Detect which cell encompasses the target text, then output its (x, y) center coordinate. 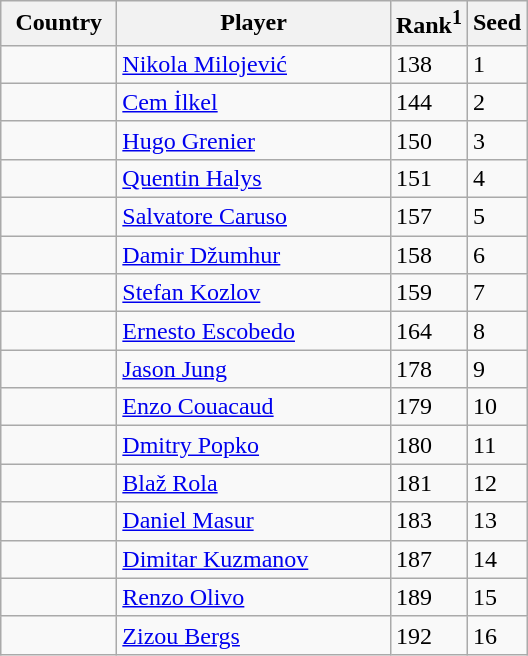
157 (428, 217)
Hugo Grenier (254, 140)
Salvatore Caruso (254, 217)
Daniel Masur (254, 521)
Ernesto Escobedo (254, 331)
Zizou Bergs (254, 635)
Stefan Kozlov (254, 293)
Renzo Olivo (254, 597)
4 (496, 178)
189 (428, 597)
6 (496, 255)
180 (428, 445)
Dmitry Popko (254, 445)
Player (254, 24)
Nikola Milojević (254, 64)
159 (428, 293)
8 (496, 331)
Jason Jung (254, 369)
Quentin Halys (254, 178)
Dimitar Kuzmanov (254, 559)
13 (496, 521)
1 (496, 64)
12 (496, 483)
138 (428, 64)
3 (496, 140)
7 (496, 293)
15 (496, 597)
187 (428, 559)
2 (496, 102)
Enzo Couacaud (254, 407)
Blaž Rola (254, 483)
181 (428, 483)
10 (496, 407)
192 (428, 635)
164 (428, 331)
158 (428, 255)
16 (496, 635)
Cem İlkel (254, 102)
14 (496, 559)
Seed (496, 24)
Country (59, 24)
150 (428, 140)
183 (428, 521)
Rank1 (428, 24)
144 (428, 102)
178 (428, 369)
179 (428, 407)
5 (496, 217)
Damir Džumhur (254, 255)
151 (428, 178)
9 (496, 369)
11 (496, 445)
